Find where the given text appears and provide that cell's center as [X, Y] coordinate. 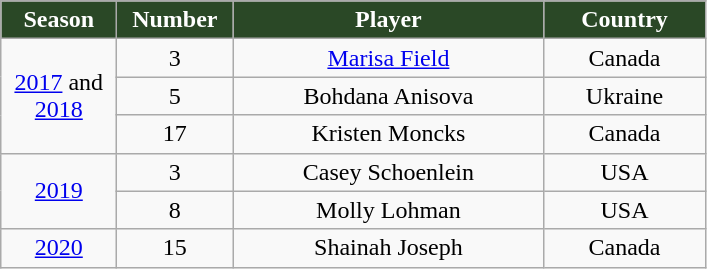
2017 and 2018 [59, 96]
17 [175, 134]
Number [175, 20]
Shainah Joseph [388, 248]
Molly Lohman [388, 210]
Casey Schoenlein [388, 172]
2019 [59, 191]
Marisa Field [388, 58]
Kristen Moncks [388, 134]
Player [388, 20]
Ukraine [624, 96]
Country [624, 20]
15 [175, 248]
Bohdana Anisova [388, 96]
Season [59, 20]
8 [175, 210]
2020 [59, 248]
5 [175, 96]
